Capture the cell that displays the provided text and extract its [x, y] central coordinate. 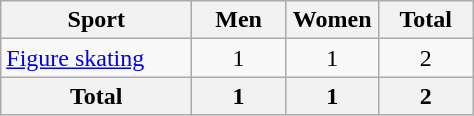
Figure skating [96, 58]
Women [332, 20]
Men [239, 20]
Sport [96, 20]
